Detect which cell encompasses the target text, then output its [X, Y] center coordinate. 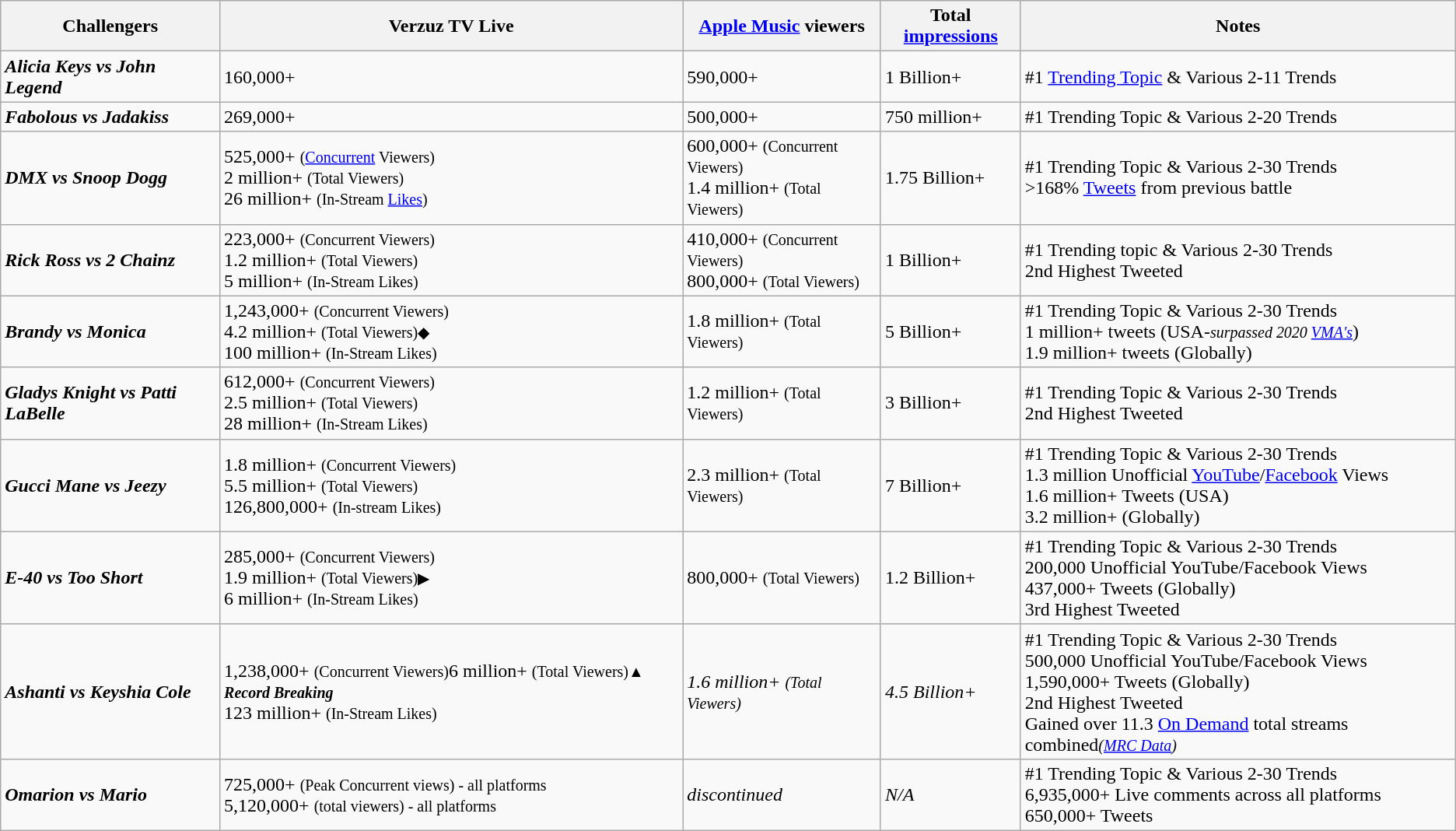
800,000+ (Total Viewers) [782, 577]
#1 Trending Topic & Various 2-20 Trends [1238, 117]
3 Billion+ [950, 403]
1.6 million+ (Total Viewers) [782, 691]
#1 Trending Topic & Various 2-30 Trends1.3 million Unofficial YouTube/Facebook Views1.6 million+ Tweets (USA)3.2 million+ (Globally) [1238, 486]
160,000+ [451, 76]
612,000+ (Concurrent Viewers)2.5 million+ (Total Viewers)28 million+ (In-Stream Likes) [451, 403]
1,243,000+ (Concurrent Viewers)4.2 million+ (Total Viewers)◆100 million+ (In-Stream Likes) [451, 331]
#1 Trending Topic & Various 2-30 Trends200,000 Unofficial YouTube/Facebook Views437,000+ Tweets (Globally)3rd Highest Tweeted [1238, 577]
Apple Music viewers [782, 26]
7 Billion+ [950, 486]
Ashanti vs Keyshia Cole [110, 691]
#1 Trending Topic & Various 2-30 Trends6,935,000+ Live comments across all platforms 650,000+ Tweets [1238, 794]
discontinued [782, 794]
#1 Trending Topic & Various 2-11 Trends [1238, 76]
Omarion vs Mario [110, 794]
269,000+ [451, 117]
5 Billion+ [950, 331]
1.2 million+ (Total Viewers) [782, 403]
Total impressions [950, 26]
Rick Ross vs 2 Chainz [110, 260]
410,000+ (Concurrent Viewers)800,000+ (Total Viewers) [782, 260]
600,000+ (Concurrent Viewers)1.4 million+ (Total Viewers) [782, 177]
525,000+ (Concurrent Viewers)2 million+ (Total Viewers)26 million+ (In-Stream Likes) [451, 177]
285,000+ (Concurrent Viewers)1.9 million+ (Total Viewers)▶6 million+ (In-Stream Likes) [451, 577]
1.8 million+ (Concurrent Viewers)5.5 million+ (Total Viewers)126,800,000+ (In-stream Likes) [451, 486]
DMX vs Snoop Dogg [110, 177]
Gucci Mane vs Jeezy [110, 486]
4.5 Billion+ [950, 691]
#1 Trending topic & Various 2-30 Trends2nd Highest Tweeted [1238, 260]
Challengers [110, 26]
2.3 million+ (Total Viewers) [782, 486]
Notes [1238, 26]
1,238,000+ (Concurrent Viewers)6 million+ (Total Viewers)▲ Record Breaking123 million+ (In-Stream Likes) [451, 691]
500,000+ [782, 117]
725,000+ (Peak Concurrent views) - all platforms5,120,000+ (total viewers) - all platforms [451, 794]
750 million+ [950, 117]
1.75 Billion+ [950, 177]
#1 Trending Topic & Various 2-30 Trends1 million+ tweets (USA-surpassed 2020 VMA's)1.9 million+ tweets (Globally) [1238, 331]
Brandy vs Monica [110, 331]
E-40 vs Too Short [110, 577]
1.8 million+ (Total Viewers) [782, 331]
Gladys Knight vs Patti LaBelle [110, 403]
590,000+ [782, 76]
N/A [950, 794]
223,000+ (Concurrent Viewers)1.2 million+ (Total Viewers)5 million+ (In-Stream Likes) [451, 260]
Alicia Keys vs John Legend [110, 76]
Fabolous vs Jadakiss [110, 117]
#1 Trending Topic & Various 2-30 Trends>168% Tweets from previous battle [1238, 177]
#1 Trending Topic & Various 2-30 Trends2nd Highest Tweeted [1238, 403]
1.2 Billion+ [950, 577]
Verzuz TV Live [451, 26]
